Extract the (X, Y) coordinate from the center of the cell holding the provided text.  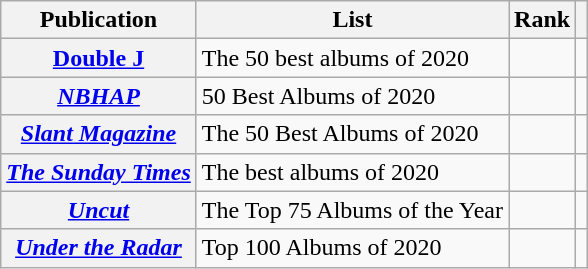
50 Best Albums of 2020 (352, 96)
The 50 best albums of 2020 (352, 58)
The Top 75 Albums of the Year (352, 210)
Uncut (99, 210)
List (352, 20)
The 50 Best Albums of 2020 (352, 134)
The Sunday Times (99, 172)
Rank (542, 20)
Under the Radar (99, 248)
The best albums of 2020 (352, 172)
Publication (99, 20)
NBHAP (99, 96)
Top 100 Albums of 2020 (352, 248)
Double J (99, 58)
Slant Magazine (99, 134)
